Return (x, y) of the center of cell containing provided text 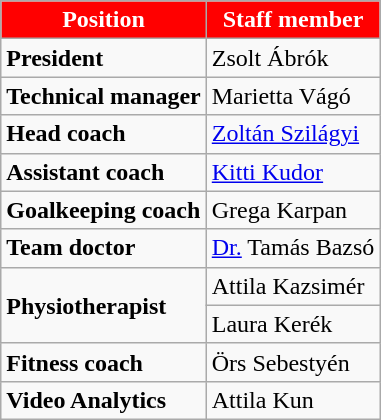
Grega Karpan (293, 210)
President (104, 58)
Marietta Vágó (293, 96)
Dr. Tamás Bazsó (293, 248)
Technical manager (104, 96)
Zoltán Szilágyi (293, 134)
Attila Kazsimér (293, 286)
Staff member (293, 20)
Laura Kerék (293, 324)
Assistant coach (104, 172)
Head coach (104, 134)
Kitti Kudor (293, 172)
Attila Kun (293, 400)
Video Analytics (104, 400)
Goalkeeping coach (104, 210)
Fitness coach (104, 362)
Position (104, 20)
Örs Sebestyén (293, 362)
Zsolt Ábrók (293, 58)
Team doctor (104, 248)
Physiotherapist (104, 305)
